Extract the [x, y] coordinate from the center of the cell holding the provided text.  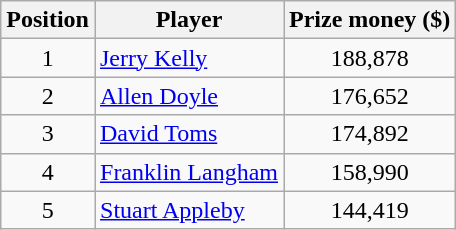
3 [48, 134]
5 [48, 210]
2 [48, 96]
Franklin Langham [188, 172]
188,878 [370, 58]
Prize money ($) [370, 20]
4 [48, 172]
1 [48, 58]
David Toms [188, 134]
176,652 [370, 96]
Jerry Kelly [188, 58]
Position [48, 20]
Player [188, 20]
174,892 [370, 134]
Stuart Appleby [188, 210]
144,419 [370, 210]
Allen Doyle [188, 96]
158,990 [370, 172]
